Return (x, y) of the center of cell containing provided text 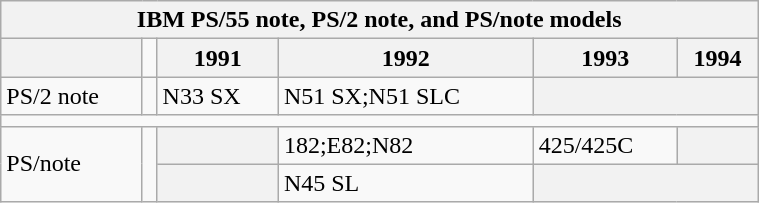
N45 SL (406, 183)
1991 (218, 58)
N51 SX;N51 SLC (406, 96)
425/425C (605, 145)
N33 SX (218, 96)
PS/note (72, 164)
182;E82;N82 (406, 145)
1992 (406, 58)
IBM PS/55 note, PS/2 note, and PS/note models (380, 20)
PS/2 note (72, 96)
1993 (605, 58)
1994 (717, 58)
